Search for the cell housing the specified text and yield its (x, y) center coordinate. 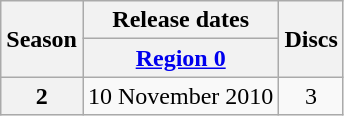
2 (42, 96)
Discs (311, 39)
10 November 2010 (180, 96)
Season (42, 39)
Region 0 (180, 58)
3 (311, 96)
Release dates (180, 20)
